Return the (X, Y) coordinate for the center point of the cell that contains the specified text.  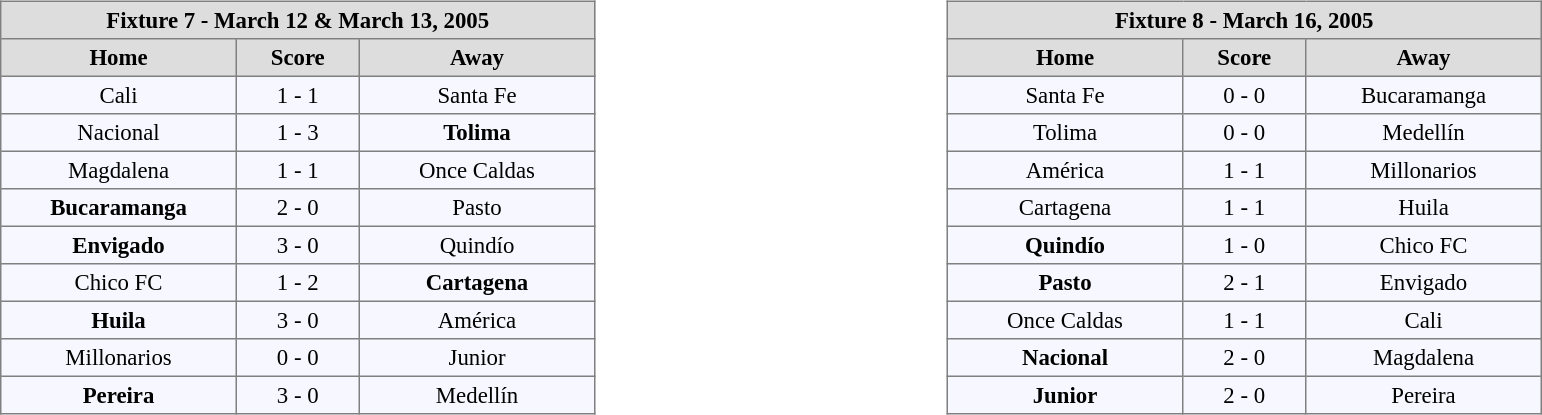
Fixture 7 - March 12 & March 13, 2005 (298, 20)
1 - 3 (298, 133)
Fixture 8 - March 16, 2005 (1244, 20)
2 - 1 (1244, 283)
1 - 0 (1244, 245)
1 - 2 (298, 283)
